Capture the cell that displays the provided text and extract its [x, y] central coordinate. 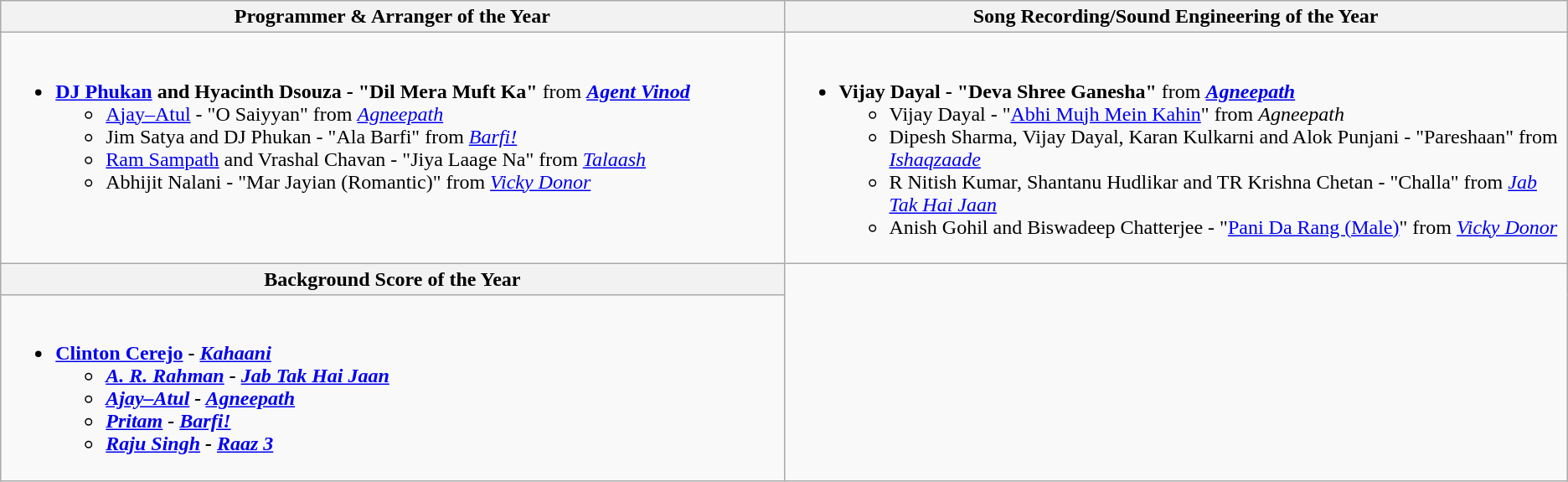
Clinton Cerejo - KahaaniA. R. Rahman - Jab Tak Hai JaanAjay–Atul - AgneepathPritam - Barfi!Raju Singh - Raaz 3 [392, 387]
Programmer & Arranger of the Year [392, 17]
Background Score of the Year [392, 279]
Song Recording/Sound Engineering of the Year [1176, 17]
